Pinpoint the cell where the given text exists, returning its [X, Y] midpoint coordinate. 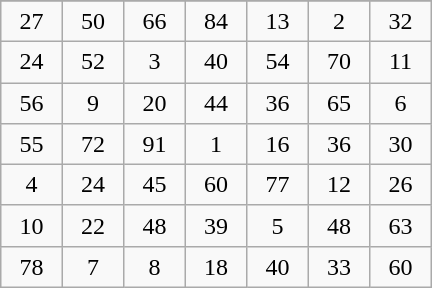
77 [278, 184]
10 [32, 226]
70 [339, 62]
2 [339, 22]
55 [32, 144]
72 [93, 144]
11 [401, 62]
56 [32, 104]
12 [339, 184]
65 [339, 104]
63 [401, 226]
18 [216, 266]
50 [93, 22]
54 [278, 62]
16 [278, 144]
9 [93, 104]
26 [401, 184]
91 [155, 144]
27 [32, 22]
5 [278, 226]
44 [216, 104]
20 [155, 104]
39 [216, 226]
7 [93, 266]
4 [32, 184]
84 [216, 22]
52 [93, 62]
22 [93, 226]
13 [278, 22]
66 [155, 22]
45 [155, 184]
30 [401, 144]
32 [401, 22]
6 [401, 104]
1 [216, 144]
33 [339, 266]
8 [155, 266]
3 [155, 62]
78 [32, 266]
